Locate the cell with the specified text and output its (X, Y) center coordinate. 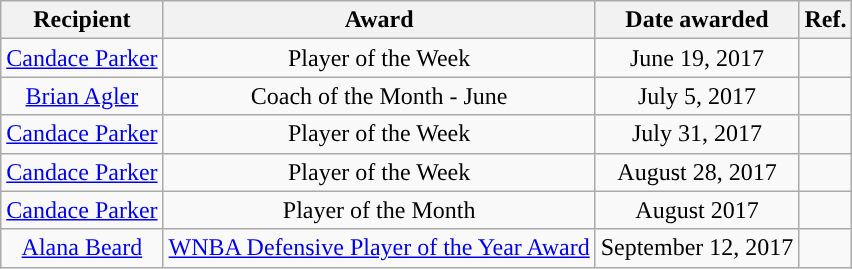
August 2017 (697, 210)
Recipient (82, 20)
August 28, 2017 (697, 172)
Award (379, 20)
Alana Beard (82, 248)
July 31, 2017 (697, 134)
July 5, 2017 (697, 96)
Ref. (826, 20)
Date awarded (697, 20)
Player of the Month (379, 210)
June 19, 2017 (697, 58)
WNBA Defensive Player of the Year Award (379, 248)
Coach of the Month - June (379, 96)
September 12, 2017 (697, 248)
Brian Agler (82, 96)
